Return the (X, Y) coordinate for the center point of the cell that contains the specified text.  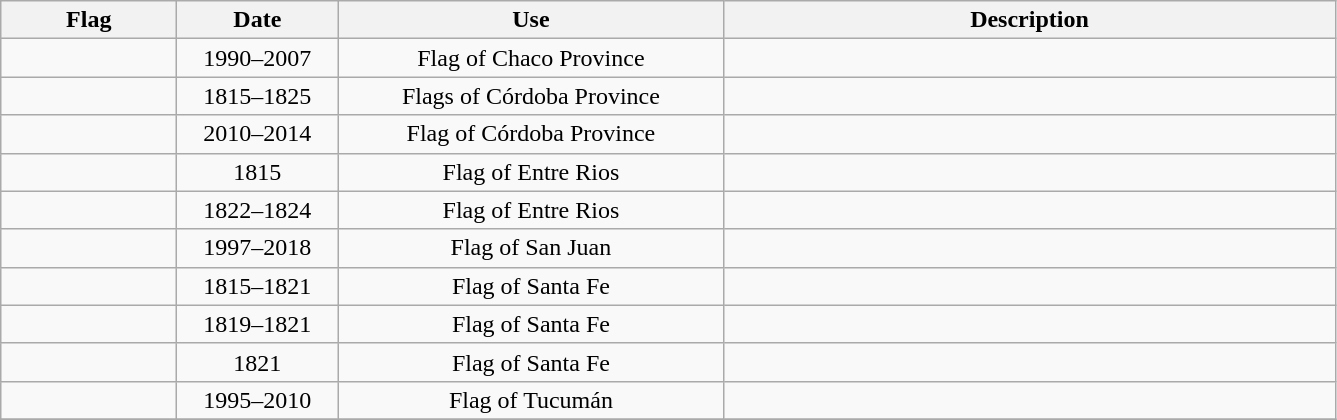
Flag of Córdoba Province (531, 134)
2010–2014 (258, 134)
1821 (258, 362)
Date (258, 20)
1997–2018 (258, 248)
Flag (89, 20)
Flag of Tucumán (531, 400)
1995–2010 (258, 400)
Flag of San Juan (531, 248)
1822–1824 (258, 210)
1815 (258, 172)
1815–1821 (258, 286)
Description (1030, 20)
Use (531, 20)
Flags of Córdoba Province (531, 96)
1815–1825 (258, 96)
1990–2007 (258, 58)
1819–1821 (258, 324)
Flag of Chaco Province (531, 58)
